Output the [X, Y] coordinate of the center of the cell containing the given text.  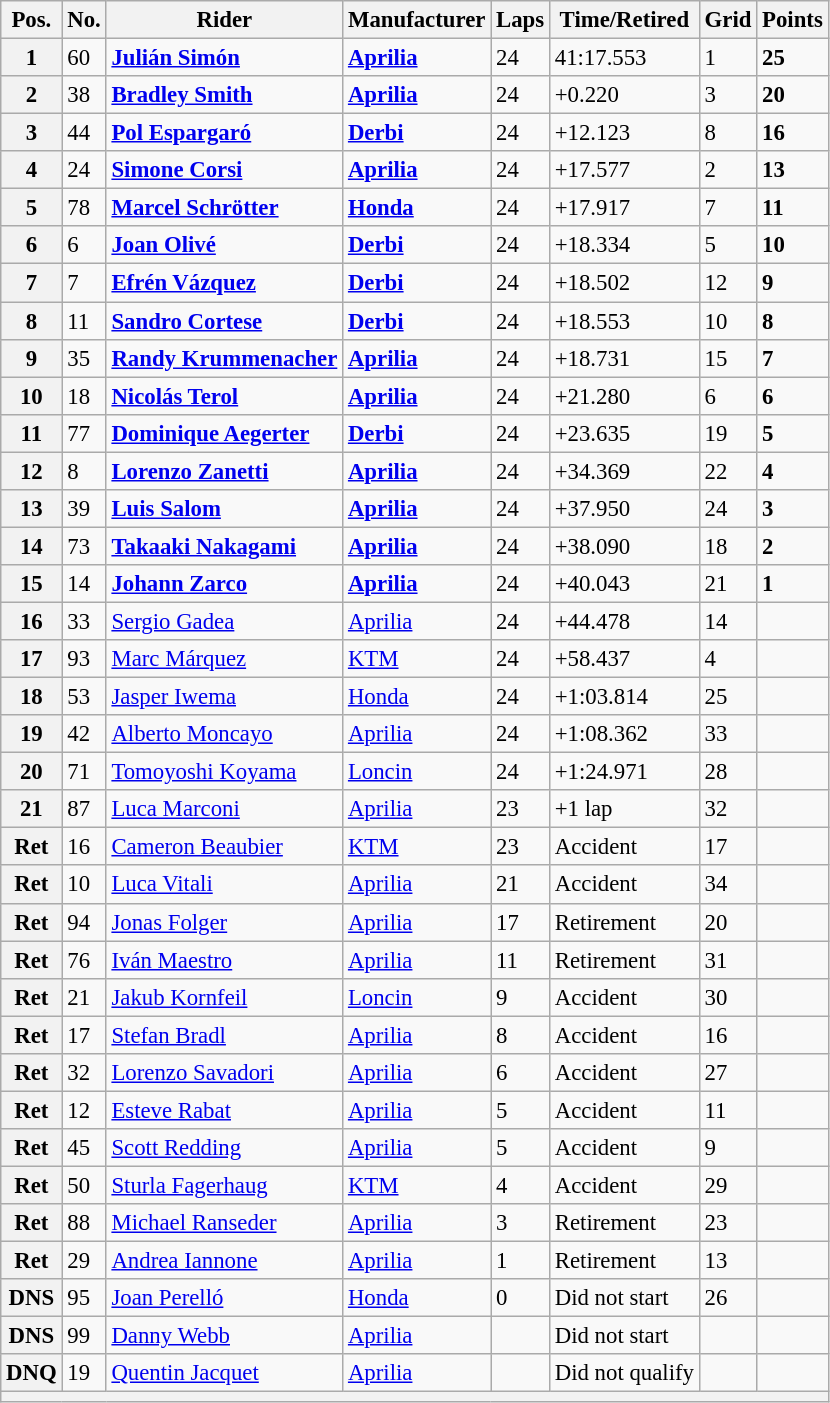
Jakub Kornfeil [224, 997]
44 [84, 133]
71 [84, 772]
Joan Olivé [224, 245]
Bradley Smith [224, 95]
Quentin Jacquet [224, 1373]
22 [728, 471]
41:17.553 [624, 58]
Joan Perelló [224, 1298]
60 [84, 58]
Marcel Schrötter [224, 208]
Efrén Vázquez [224, 283]
93 [84, 659]
Andrea Iannone [224, 1261]
38 [84, 95]
30 [728, 997]
78 [84, 208]
+37.950 [624, 509]
Pos. [32, 20]
Takaaki Nakagami [224, 546]
Luca Vitali [224, 885]
Johann Zarco [224, 584]
+1:03.814 [624, 697]
31 [728, 960]
+1:24.971 [624, 772]
50 [84, 1185]
+38.090 [624, 546]
99 [84, 1336]
+18.731 [624, 358]
+34.369 [624, 471]
+44.478 [624, 621]
+58.437 [624, 659]
Julián Simón [224, 58]
Scott Redding [224, 1148]
73 [84, 546]
+12.123 [624, 133]
95 [84, 1298]
Alberto Moncayo [224, 734]
88 [84, 1223]
Esteve Rabat [224, 1110]
Lorenzo Zanetti [224, 471]
Luca Marconi [224, 809]
DNQ [32, 1373]
+0.220 [624, 95]
Tomoyoshi Koyama [224, 772]
Points [792, 20]
27 [728, 1073]
Sergio Gadea [224, 621]
Nicolás Terol [224, 396]
87 [84, 809]
+17.917 [624, 208]
Stefan Bradl [224, 1035]
Danny Webb [224, 1336]
Pol Espargaró [224, 133]
Laps [520, 20]
Time/Retired [624, 20]
+18.553 [624, 321]
Marc Márquez [224, 659]
35 [84, 358]
Cameron Beaubier [224, 847]
28 [728, 772]
+1 lap [624, 809]
53 [84, 697]
Michael Ranseder [224, 1223]
+18.334 [624, 245]
+1:08.362 [624, 734]
Randy Krummenacher [224, 358]
45 [84, 1148]
26 [728, 1298]
Grid [728, 20]
34 [728, 885]
94 [84, 922]
+18.502 [624, 283]
0 [520, 1298]
+40.043 [624, 584]
76 [84, 960]
77 [84, 433]
Jasper Iwema [224, 697]
+23.635 [624, 433]
Rider [224, 20]
Jonas Folger [224, 922]
Iván Maestro [224, 960]
Dominique Aegerter [224, 433]
Lorenzo Savadori [224, 1073]
Manufacturer [417, 20]
Luis Salom [224, 509]
39 [84, 509]
Sturla Fagerhaug [224, 1185]
42 [84, 734]
Did not qualify [624, 1373]
+21.280 [624, 396]
No. [84, 20]
Simone Corsi [224, 170]
Sandro Cortese [224, 321]
+17.577 [624, 170]
